Output the (X, Y) coordinate of the center of the cell containing the given text.  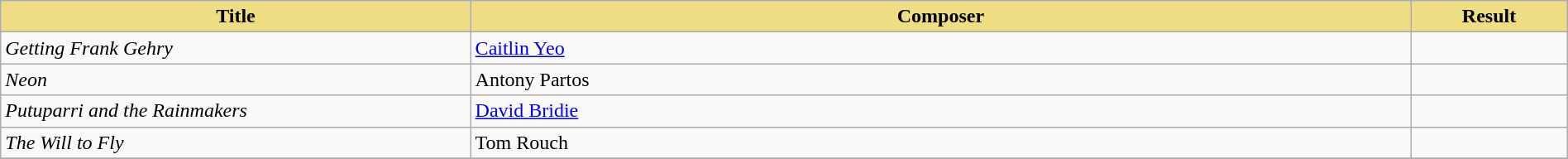
Putuparri and the Rainmakers (236, 111)
Neon (236, 79)
Title (236, 17)
Getting Frank Gehry (236, 48)
Caitlin Yeo (941, 48)
The Will to Fly (236, 142)
David Bridie (941, 111)
Result (1489, 17)
Antony Partos (941, 79)
Composer (941, 17)
Tom Rouch (941, 142)
